Return [X, Y] of the center of cell containing provided text 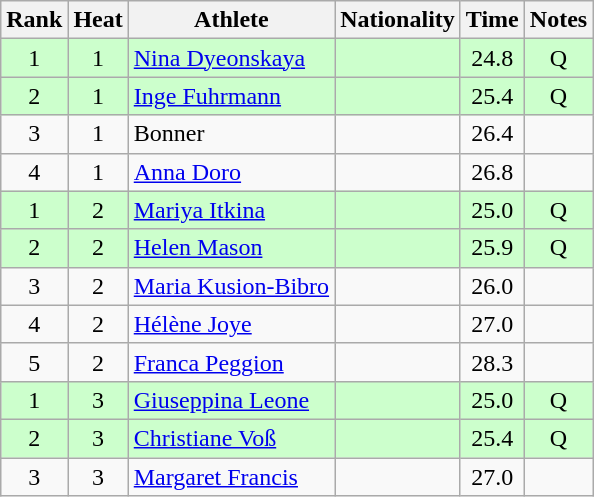
Maria Kusion-Bibro [231, 286]
26.0 [492, 286]
5 [34, 362]
Athlete [231, 20]
Nationality [398, 20]
Inge Fuhrmann [231, 96]
Time [492, 20]
Helen Mason [231, 248]
Nina Dyeonskaya [231, 58]
24.8 [492, 58]
Rank [34, 20]
Heat [98, 20]
26.8 [492, 172]
Bonner [231, 134]
25.9 [492, 248]
Margaret Francis [231, 477]
Franca Peggion [231, 362]
28.3 [492, 362]
Anna Doro [231, 172]
26.4 [492, 134]
Mariya Itkina [231, 210]
Giuseppina Leone [231, 400]
Hélène Joye [231, 324]
Christiane Voß [231, 438]
Notes [558, 20]
